Provide the [x, y] coordinate of the cell's center where the given text is located.  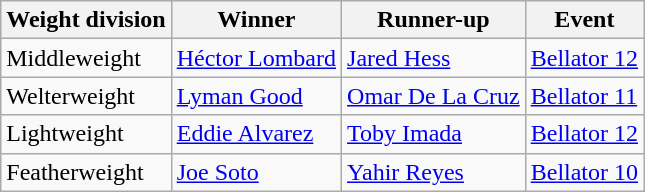
Bellator 10 [584, 172]
Event [584, 20]
Weight division [86, 20]
Middleweight [86, 58]
Welterweight [86, 96]
Jared Hess [434, 58]
Héctor Lombard [256, 58]
Featherweight [86, 172]
Toby Imada [434, 134]
Bellator 11 [584, 96]
Joe Soto [256, 172]
Lightweight [86, 134]
Eddie Alvarez [256, 134]
Yahir Reyes [434, 172]
Omar De La Cruz [434, 96]
Lyman Good [256, 96]
Runner-up [434, 20]
Winner [256, 20]
